Output the [X, Y] coordinate of the center of the cell containing the given text.  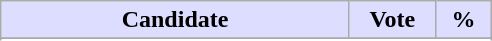
Vote [392, 20]
% [463, 20]
Candidate [176, 20]
